Provide the [x, y] coordinate of the cell's center where the given text is located.  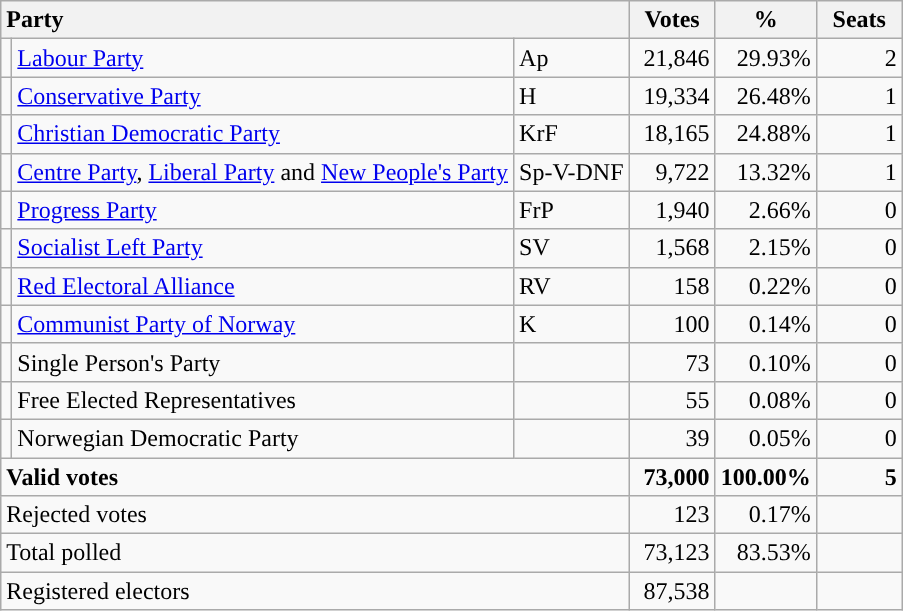
1,568 [672, 248]
FrP [572, 210]
2.15% [766, 248]
73,000 [672, 477]
0.22% [766, 286]
0.17% [766, 515]
39 [672, 438]
% [766, 20]
Ap [572, 58]
Progress Party [263, 210]
Party [315, 20]
Votes [672, 20]
Free Elected Representatives [263, 400]
13.32% [766, 172]
87,538 [672, 591]
0.08% [766, 400]
0.05% [766, 438]
1,940 [672, 210]
19,334 [672, 96]
Sp-V-DNF [572, 172]
Conservative Party [263, 96]
Single Person's Party [263, 362]
24.88% [766, 134]
2.66% [766, 210]
Rejected votes [315, 515]
Norwegian Democratic Party [263, 438]
Centre Party, Liberal Party and New People's Party [263, 172]
KrF [572, 134]
100.00% [766, 477]
73,123 [672, 553]
29.93% [766, 58]
Red Electoral Alliance [263, 286]
Labour Party [263, 58]
100 [672, 324]
SV [572, 248]
83.53% [766, 553]
2 [859, 58]
Registered electors [315, 591]
73 [672, 362]
26.48% [766, 96]
K [572, 324]
0.10% [766, 362]
Seats [859, 20]
158 [672, 286]
Communist Party of Norway [263, 324]
123 [672, 515]
9,722 [672, 172]
RV [572, 286]
Socialist Left Party [263, 248]
55 [672, 400]
21,846 [672, 58]
5 [859, 477]
18,165 [672, 134]
H [572, 96]
Christian Democratic Party [263, 134]
Valid votes [315, 477]
Total polled [315, 553]
0.14% [766, 324]
